Provide the (x, y) coordinate of the cell's center where the given text is located.  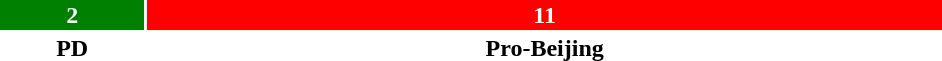
11 (544, 15)
2 (72, 15)
